Return [X, Y] of the center of cell containing provided text 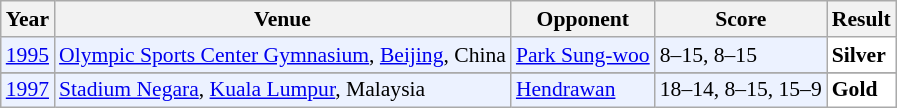
Hendrawan [583, 90]
8–15, 8–15 [741, 55]
Opponent [583, 19]
Score [741, 19]
1995 [28, 55]
Stadium Negara, Kuala Lumpur, Malaysia [282, 90]
Olympic Sports Center Gymnasium, Beijing, China [282, 55]
Silver [862, 55]
Park Sung-woo [583, 55]
Year [28, 19]
Venue [282, 19]
Result [862, 19]
1997 [28, 90]
18–14, 8–15, 15–9 [741, 90]
Gold [862, 90]
